Pinpoint the cell where the given text exists, returning its (X, Y) midpoint coordinate. 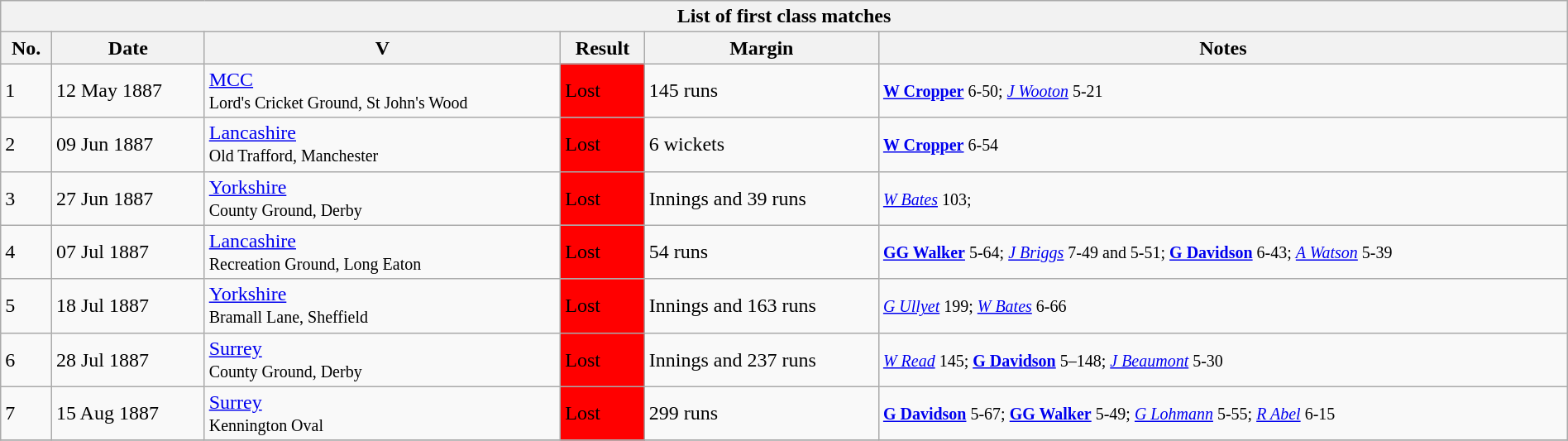
G Davidson 5-67; GG Walker 5-49; G Lohmann 5-55; R Abel 6-15 (1222, 414)
27 Jun 1887 (127, 199)
18 Jul 1887 (127, 306)
W Cropper 6-50; J Wooton 5-21 (1222, 91)
07 Jul 1887 (127, 252)
7 (26, 414)
1 (26, 91)
15 Aug 1887 (127, 414)
145 runs (761, 91)
54 runs (761, 252)
28 Jul 1887 (127, 359)
Surrey County Ground, Derby (382, 359)
G Ullyet 199; W Bates 6-66 (1222, 306)
6 wickets (761, 144)
Innings and 237 runs (761, 359)
Lancashire Old Trafford, Manchester (382, 144)
Innings and 39 runs (761, 199)
No. (26, 48)
12 May 1887 (127, 91)
3 (26, 199)
09 Jun 1887 (127, 144)
2 (26, 144)
Result (603, 48)
GG Walker 5-64; J Briggs 7-49 and 5-51; G Davidson 6-43; A Watson 5-39 (1222, 252)
Margin (761, 48)
5 (26, 306)
MCC Lord's Cricket Ground, St John's Wood (382, 91)
Lancashire Recreation Ground, Long Eaton (382, 252)
Notes (1222, 48)
299 runs (761, 414)
SurreyKennington Oval (382, 414)
W Cropper 6-54 (1222, 144)
List of first class matches (784, 17)
4 (26, 252)
Yorkshire County Ground, Derby (382, 199)
6 (26, 359)
Yorkshire Bramall Lane, Sheffield (382, 306)
V (382, 48)
W Read 145; G Davidson 5–148; J Beaumont 5-30 (1222, 359)
Date (127, 48)
Innings and 163 runs (761, 306)
W Bates 103; (1222, 199)
